Return the (X, Y) coordinate for the center point of the cell that contains the specified text.  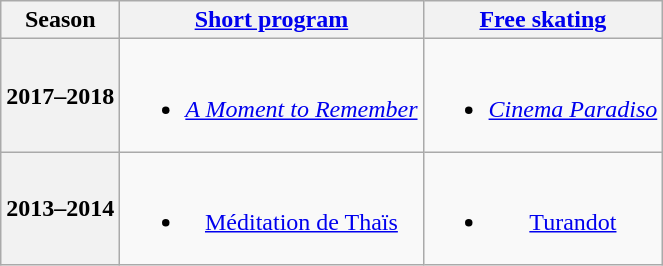
Méditation de Thaïs (272, 208)
Turandot (543, 208)
Free skating (543, 20)
A Moment to Remember (272, 96)
Season (60, 20)
Cinema Paradiso (543, 96)
Short program (272, 20)
2017–2018 (60, 96)
2013–2014 (60, 208)
